From the cell containing the given text, extract its center point as (x, y) coordinate. 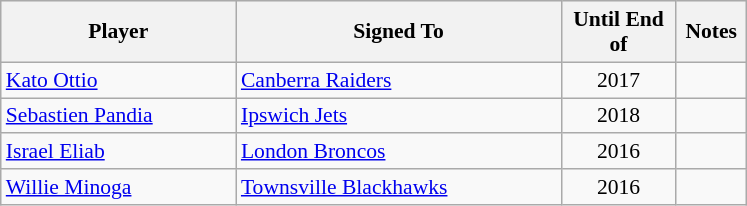
Sebastien Pandia (118, 116)
Townsville Blackhawks (398, 187)
Notes (711, 32)
Until End of (618, 32)
2017 (618, 80)
Canberra Raiders (398, 80)
Signed To (398, 32)
2018 (618, 116)
Israel Eliab (118, 152)
Willie Minoga (118, 187)
London Broncos (398, 152)
Ipswich Jets (398, 116)
Player (118, 32)
Kato Ottio (118, 80)
